Extract the [X, Y] coordinate from the center of the cell holding the provided text.  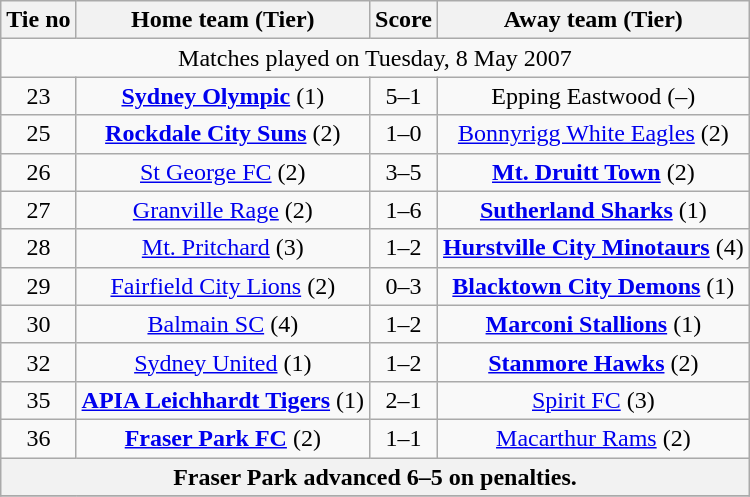
0–3 [404, 286]
27 [38, 210]
Rockdale City Suns (2) [223, 134]
29 [38, 286]
35 [38, 400]
Mt. Druitt Town (2) [594, 172]
Stanmore Hawks (2) [594, 362]
28 [38, 248]
Sydney Olympic (1) [223, 96]
30 [38, 324]
Blacktown City Demons (1) [594, 286]
Marconi Stallions (1) [594, 324]
Sydney United (1) [223, 362]
32 [38, 362]
Hurstville City Minotaurs (4) [594, 248]
Bonnyrigg White Eagles (2) [594, 134]
2–1 [404, 400]
Home team (Tier) [223, 20]
1–1 [404, 438]
Spirit FC (3) [594, 400]
23 [38, 96]
26 [38, 172]
Score [404, 20]
Away team (Tier) [594, 20]
APIA Leichhardt Tigers (1) [223, 400]
1–6 [404, 210]
5–1 [404, 96]
3–5 [404, 172]
Granville Rage (2) [223, 210]
Tie no [38, 20]
Sutherland Sharks (1) [594, 210]
Fraser Park FC (2) [223, 438]
Macarthur Rams (2) [594, 438]
Fraser Park advanced 6–5 on penalties. [375, 477]
St George FC (2) [223, 172]
Balmain SC (4) [223, 324]
Mt. Pritchard (3) [223, 248]
Fairfield City Lions (2) [223, 286]
1–0 [404, 134]
25 [38, 134]
Matches played on Tuesday, 8 May 2007 [375, 58]
Epping Eastwood (–) [594, 96]
36 [38, 438]
